Return the [x, y] coordinate for the center point of the cell that contains the specified text.  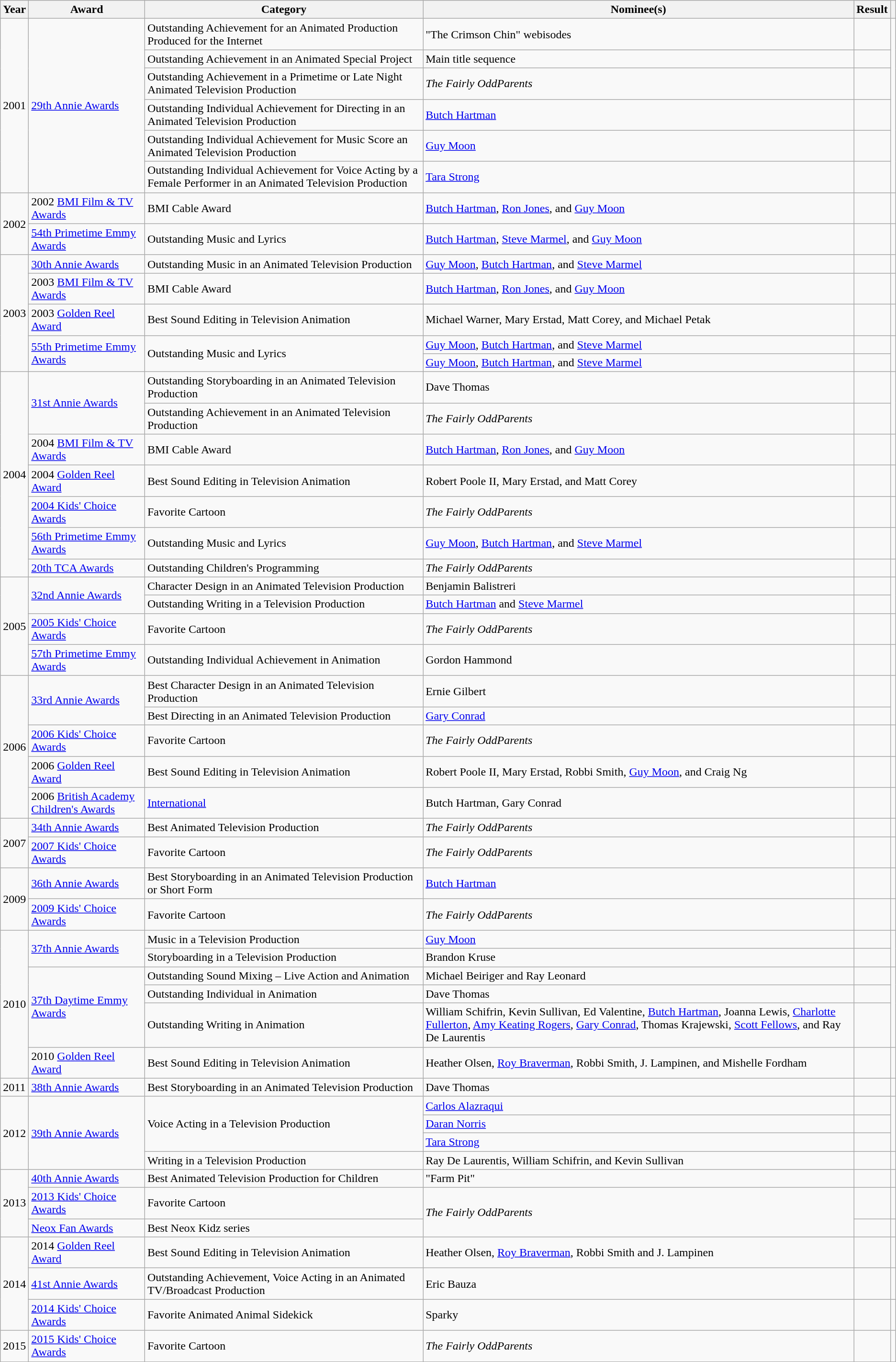
2003 Golden Reel Award [87, 320]
Outstanding Achievement in an Animated Special Project [283, 59]
34th Annie Awards [87, 828]
Outstanding Storyboarding in an Animated Television Production [283, 388]
Daran Norris [638, 1124]
2006 British Academy Children's Awards [87, 803]
38th Annie Awards [87, 1087]
2004 [14, 474]
2006 [14, 747]
Heather Olsen, Roy Braverman, Robbi Smith, J. Lampinen, and Mishelle Fordham [638, 1063]
37th Daytime Emmy Awards [87, 1007]
Best Storyboarding in an Animated Television Production or Short Form [283, 884]
2004 Kids' Choice Awards [87, 512]
Outstanding Writing in a Television Production [283, 604]
Robert Poole II, Mary Erstad, Robbi Smith, Guy Moon, and Craig Ng [638, 772]
2006 Golden Reel Award [87, 772]
Favorite Animated Animal Sidekick [283, 1315]
Best Animated Television Production for Children [283, 1179]
2006 Kids' Choice Awards [87, 740]
Award [87, 10]
56th Primetime Emmy Awards [87, 543]
Michael Warner, Mary Erstad, Matt Corey, and Michael Petak [638, 320]
"The Crimson Chin" webisodes [638, 34]
57th Primetime Emmy Awards [87, 660]
2001 [14, 105]
Outstanding Achievement in an Animated Television Production [283, 418]
Outstanding Achievement for an Animated Production Produced for the Internet [283, 34]
55th Primetime Emmy Awards [87, 353]
31st Annie Awards [87, 403]
54th Primetime Emmy Awards [87, 239]
Outstanding Music in an Animated Television Production [283, 264]
Outstanding Children's Programming [283, 568]
2010 [14, 1004]
2015 Kids' Choice Awards [87, 1346]
Outstanding Individual Achievement for Directing in an Animated Television Production [283, 115]
Gordon Hammond [638, 660]
2015 [14, 1346]
Best Neox Kidz series [283, 1228]
Benjamin Balistreri [638, 586]
2004 BMI Film & TV Awards [87, 450]
2004 Golden Reel Award [87, 481]
2003 [14, 313]
29th Annie Awards [87, 105]
41st Annie Awards [87, 1284]
2014 [14, 1284]
Best Character Design in an Animated Television Production [283, 691]
Character Design in an Animated Television Production [283, 586]
2010 Golden Reel Award [87, 1063]
39th Annie Awards [87, 1133]
Year [14, 10]
Outstanding Individual Achievement for Music Score an Animated Television Production [283, 146]
2003 BMI Film & TV Awards [87, 288]
2014 Kids' Choice Awards [87, 1315]
Outstanding Individual Achievement in Animation [283, 660]
40th Annie Awards [87, 1179]
Heather Olsen, Roy Braverman, Robbi Smith and J. Lampinen [638, 1252]
36th Annie Awards [87, 884]
2007 Kids' Choice Awards [87, 852]
30th Annie Awards [87, 264]
Storyboarding in a Television Production [283, 957]
Butch Hartman and Steve Marmel [638, 604]
Outstanding Sound Mixing – Live Action and Animation [283, 976]
2005 Kids' Choice Awards [87, 629]
2012 [14, 1133]
37th Annie Awards [87, 948]
Outstanding Writing in Animation [283, 1025]
2002 BMI Film & TV Awards [87, 208]
Nominee(s) [638, 10]
Outstanding Individual in Animation [283, 994]
Neox Fan Awards [87, 1228]
Sparky [638, 1315]
Brandon Kruse [638, 957]
2007 [14, 844]
Best Directing in an Animated Television Production [283, 716]
Music in a Television Production [283, 939]
Gary Conrad [638, 716]
Voice Acting in a Television Production [283, 1124]
2013 Kids' Choice Awards [87, 1204]
Carlos Alazraqui [638, 1105]
33rd Annie Awards [87, 700]
Outstanding Achievement in a Primetime or Late Night Animated Television Production [283, 83]
2009 Kids' Choice Awards [87, 914]
2002 [14, 224]
2009 [14, 899]
Ernie Gilbert [638, 691]
2014 Golden Reel Award [87, 1252]
Best Animated Television Production [283, 828]
Category [283, 10]
Eric Bauza [638, 1284]
Michael Beiriger and Ray Leonard [638, 976]
Robert Poole II, Mary Erstad, and Matt Corey [638, 481]
Main title sequence [638, 59]
Writing in a Television Production [283, 1160]
2005 [14, 626]
Best Storyboarding in an Animated Television Production [283, 1087]
Butch Hartman, Steve Marmel, and Guy Moon [638, 239]
"Farm Pit" [638, 1179]
2013 [14, 1204]
Butch Hartman, Gary Conrad [638, 803]
Result [872, 10]
Outstanding Achievement, Voice Acting in an Animated TV/Broadcast Production [283, 1284]
Outstanding Individual Achievement for Voice Acting by a Female Performer in an Animated Television Production [283, 177]
32nd Annie Awards [87, 595]
International [283, 803]
20th TCA Awards [87, 568]
2011 [14, 1087]
Ray De Laurentis, William Schifrin, and Kevin Sullivan [638, 1160]
